Capture the cell that displays the provided text and extract its (X, Y) central coordinate. 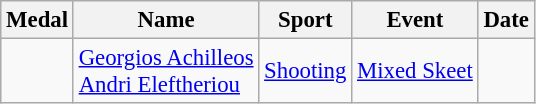
Name (166, 20)
Shooting (306, 72)
Event (415, 20)
Medal (38, 20)
Sport (306, 20)
Georgios AchilleosAndri Eleftheriou (166, 72)
Mixed Skeet (415, 72)
Date (506, 20)
